Return the [x, y] coordinate for the center point of the cell that contains the specified text.  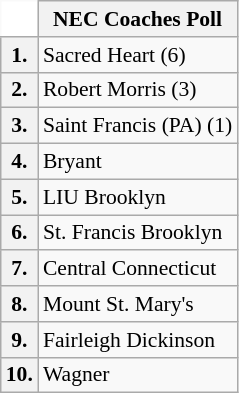
St. Francis Brooklyn [138, 233]
4. [20, 162]
LIU Brooklyn [138, 197]
8. [20, 304]
Central Connecticut [138, 269]
Bryant [138, 162]
Fairleigh Dickinson [138, 340]
Sacred Heart (6) [138, 55]
1. [20, 55]
Mount St. Mary's [138, 304]
Wagner [138, 375]
Robert Morris (3) [138, 90]
10. [20, 375]
2. [20, 90]
9. [20, 340]
Saint Francis (PA) (1) [138, 126]
6. [20, 233]
3. [20, 126]
NEC Coaches Poll [138, 19]
5. [20, 197]
7. [20, 269]
